Locate the cell with the specified text and output its (x, y) center coordinate. 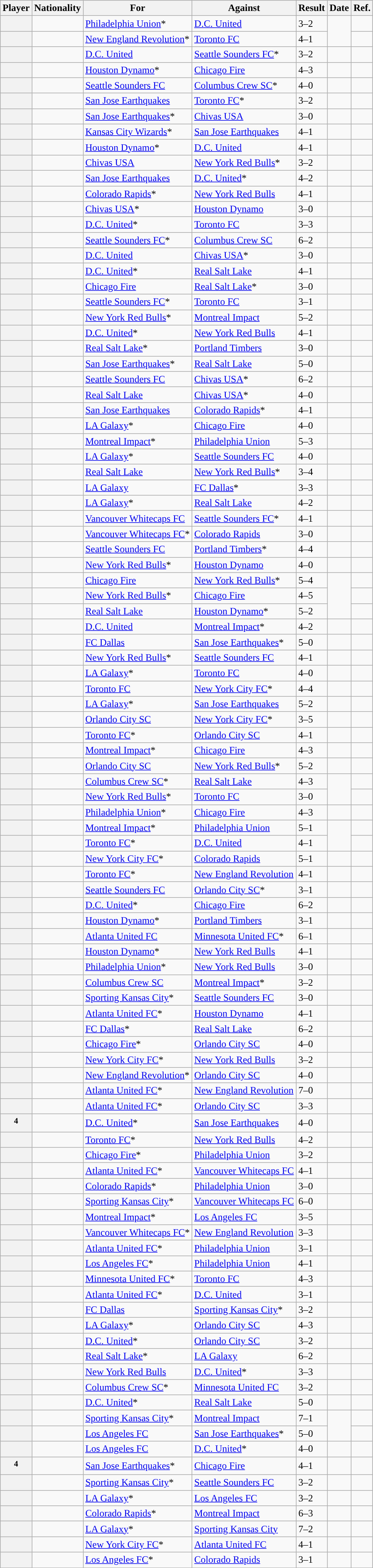
7–2 (312, 1529)
Portland Timbers* (244, 549)
6–1 (312, 936)
Sporting Kansas City (244, 1529)
Nationality (57, 8)
Against (244, 8)
Orlando City SC* (244, 889)
Kansas City Wizards* (137, 132)
Result (312, 8)
Minnesota United FC (244, 1387)
6–3 (312, 1514)
Player (16, 8)
4–5 (312, 596)
7–0 (312, 1091)
Date (339, 8)
7–1 (312, 1418)
5–3 (312, 441)
5–4 (312, 580)
For (137, 8)
Ref. (362, 8)
6–0 (312, 1201)
3–4 (312, 472)
